Scan for the cell matching the given text and deliver its [X, Y] coordinate at center. 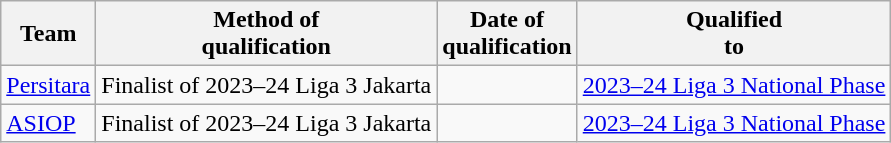
Persitara [48, 85]
Team [48, 34]
Method of qualification [266, 34]
ASIOP [48, 123]
Date of qualification [507, 34]
Qualified to [734, 34]
